Locate the cell with the specified text and output its (X, Y) center coordinate. 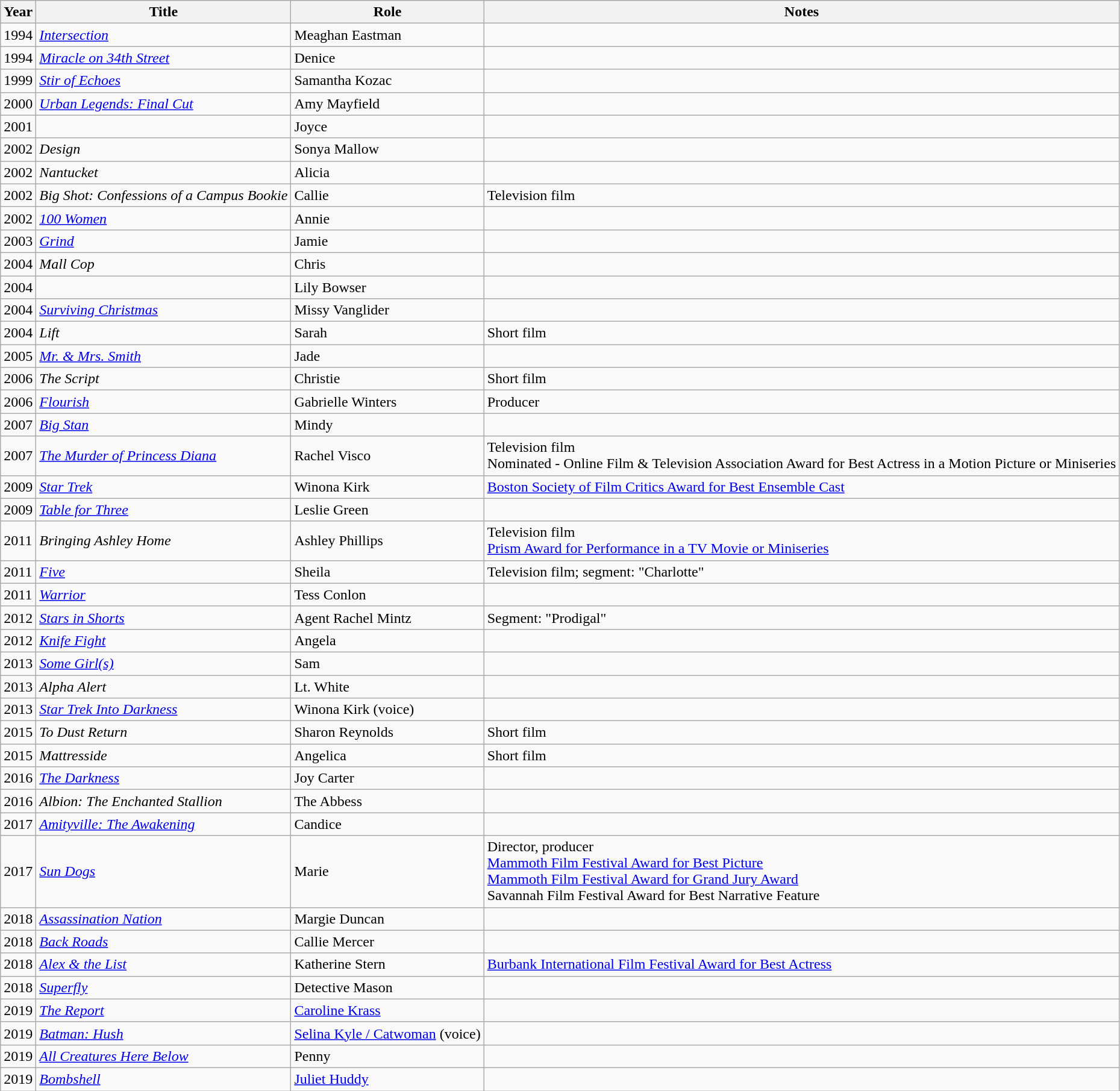
The Murder of Princess Diana (164, 455)
Mattresside (164, 755)
Miracle on 34th Street (164, 58)
To Dust Return (164, 733)
All Creatures Here Below (164, 1056)
Angelica (387, 755)
Sharon Reynolds (387, 733)
Agent Rachel Mintz (387, 617)
Table for Three (164, 510)
Batman: Hush (164, 1033)
Warrior (164, 595)
Sam (387, 663)
Juliet Huddy (387, 1079)
Lift (164, 333)
Caroline Krass (387, 1010)
Rachel Visco (387, 455)
Albion: The Enchanted Stallion (164, 801)
Amy Mayfield (387, 104)
Denice (387, 58)
Television filmPrism Award for Performance in a TV Movie or Miniseries (801, 541)
Five (164, 572)
Katherine Stern (387, 964)
Urban Legends: Final Cut (164, 104)
2003 (18, 241)
Joyce (387, 127)
Superfly (164, 987)
Mall Cop (164, 264)
Television film (801, 195)
Marie (387, 871)
Nantucket (164, 172)
Bringing Ashley Home (164, 541)
Knife Fight (164, 640)
Callie (387, 195)
Alex & the List (164, 964)
Jade (387, 356)
Gabrielle Winters (387, 402)
Some Girl(s) (164, 663)
Stars in Shorts (164, 617)
Samantha Kozac (387, 81)
Title (164, 12)
Joy Carter (387, 778)
Boston Society of Film Critics Award for Best Ensemble Cast (801, 487)
Segment: "Prodigal" (801, 617)
Design (164, 149)
Sonya Mallow (387, 149)
2001 (18, 127)
The Script (164, 379)
Tess Conlon (387, 595)
Surviving Christmas (164, 310)
1999 (18, 81)
The Abbess (387, 801)
Jamie (387, 241)
The Darkness (164, 778)
Margie Duncan (387, 919)
Year (18, 12)
2005 (18, 356)
Flourish (164, 402)
Amityville: The Awakening (164, 824)
Detective Mason (387, 987)
Mindy (387, 425)
Sarah (387, 333)
Lt. White (387, 686)
Television filmNominated - Online Film & Television Association Award for Best Actress in a Motion Picture or Miniseries (801, 455)
100 Women (164, 218)
Assassination Nation (164, 919)
Angela (387, 640)
Intersection (164, 35)
Penny (387, 1056)
Back Roads (164, 942)
Star Trek Into Darkness (164, 710)
Big Shot: Confessions of a Campus Bookie (164, 195)
Christie (387, 379)
Television film; segment: "Charlotte" (801, 572)
Notes (801, 12)
Ashley Phillips (387, 541)
Producer (801, 402)
Big Stan (164, 425)
Grind (164, 241)
Leslie Green (387, 510)
Stir of Echoes (164, 81)
Missy Vanglider (387, 310)
Sheila (387, 572)
Star Trek (164, 487)
Alicia (387, 172)
2000 (18, 104)
Role (387, 12)
The Report (164, 1010)
Mr. & Mrs. Smith (164, 356)
Annie (387, 218)
Candice (387, 824)
Chris (387, 264)
Meaghan Eastman (387, 35)
Callie Mercer (387, 942)
Alpha Alert (164, 686)
Sun Dogs (164, 871)
Winona Kirk (voice) (387, 710)
Burbank International Film Festival Award for Best Actress (801, 964)
Lily Bowser (387, 287)
Bombshell (164, 1079)
Selina Kyle / Catwoman (voice) (387, 1033)
Winona Kirk (387, 487)
